Output the (X, Y) coordinate of the center of the cell containing the given text.  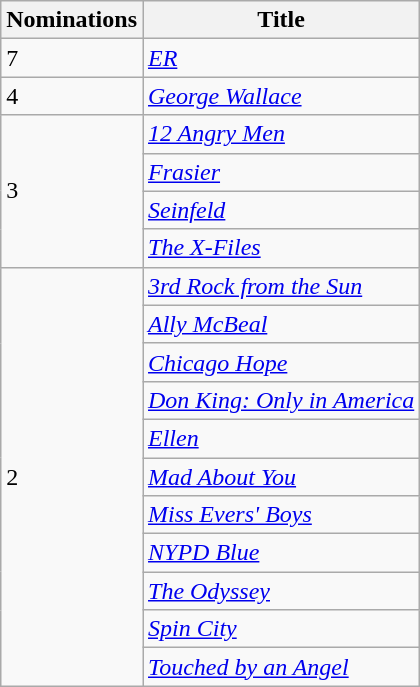
Seinfeld (280, 210)
Frasier (280, 172)
Touched by an Angel (280, 667)
ER (280, 58)
Ellen (280, 438)
Title (280, 20)
Miss Evers' Boys (280, 515)
3 (72, 191)
3rd Rock from the Sun (280, 286)
The Odyssey (280, 591)
4 (72, 96)
Nominations (72, 20)
12 Angry Men (280, 134)
Spin City (280, 629)
2 (72, 476)
Ally McBeal (280, 324)
Mad About You (280, 477)
NYPD Blue (280, 553)
The X-Files (280, 248)
Don King: Only in America (280, 400)
Chicago Hope (280, 362)
7 (72, 58)
George Wallace (280, 96)
